Determine the (x, y) coordinate at the center of the cell enclosing the given text.  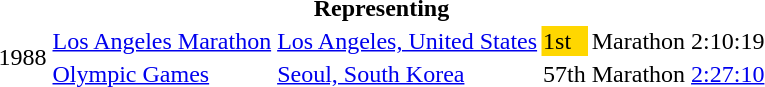
1st (565, 41)
Los Angeles Marathon (162, 41)
Los Angeles, United States (408, 41)
Marathon (638, 41)
